Find where the given text appears and provide that cell's center as [x, y] coordinate. 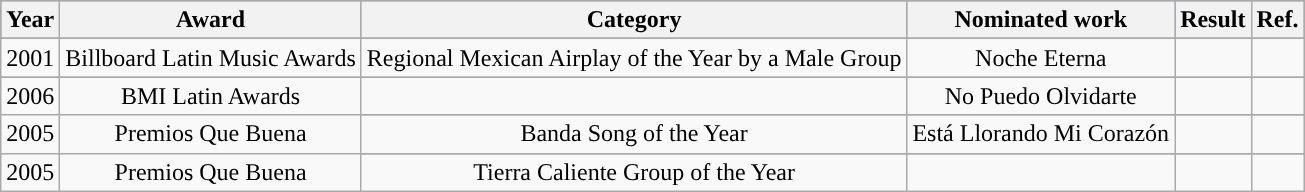
Noche Eterna [1041, 58]
Tierra Caliente Group of the Year [634, 172]
Year [30, 20]
Regional Mexican Airplay of the Year by a Male Group [634, 58]
Banda Song of the Year [634, 134]
2001 [30, 58]
Award [211, 20]
BMI Latin Awards [211, 96]
2006 [30, 96]
Está Llorando Mi Corazón [1041, 134]
No Puedo Olvidarte [1041, 96]
Ref. [1278, 20]
Result [1213, 20]
Nominated work [1041, 20]
Category [634, 20]
Billboard Latin Music Awards [211, 58]
